Detect which cell encompasses the target text, then output its (X, Y) center coordinate. 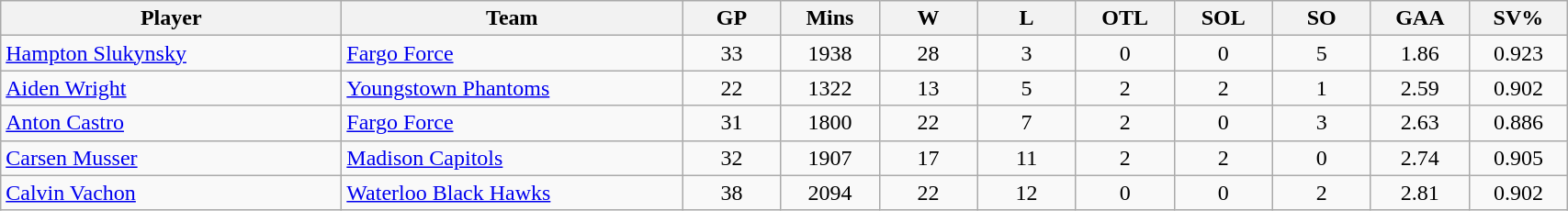
1800 (830, 123)
0.886 (1517, 123)
W (928, 18)
0.905 (1517, 158)
Mins (830, 18)
2094 (830, 193)
Youngstown Phantoms (513, 88)
Waterloo Black Hawks (513, 193)
1 (1321, 88)
2.81 (1420, 193)
2.63 (1420, 123)
Madison Capitols (513, 158)
28 (928, 53)
Anton Castro (171, 123)
13 (928, 88)
1938 (830, 53)
31 (731, 123)
Team (513, 18)
GP (731, 18)
1322 (830, 88)
GAA (1420, 18)
Player (171, 18)
Aiden Wright (171, 88)
17 (928, 158)
7 (1027, 123)
33 (731, 53)
SOL (1224, 18)
SV% (1517, 18)
Carsen Musser (171, 158)
SO (1321, 18)
32 (731, 158)
1.86 (1420, 53)
L (1027, 18)
1907 (830, 158)
2.74 (1420, 158)
0.923 (1517, 53)
11 (1027, 158)
Hampton Slukynsky (171, 53)
2.59 (1420, 88)
12 (1027, 193)
OTL (1124, 18)
38 (731, 193)
Calvin Vachon (171, 193)
